Provide the [x, y] coordinate of the cell's center where the given text is located.  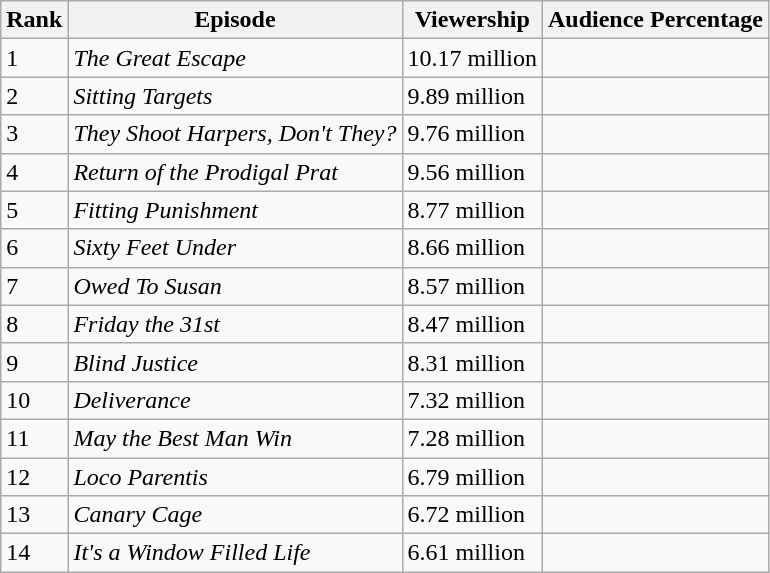
1 [34, 58]
Sixty Feet Under [235, 248]
8.66 million [472, 248]
May the Best Man Win [235, 438]
Rank [34, 20]
8.31 million [472, 362]
Return of the Prodigal Prat [235, 172]
11 [34, 438]
7.32 million [472, 400]
13 [34, 515]
Friday the 31st [235, 324]
The Great Escape [235, 58]
7.28 million [472, 438]
8.77 million [472, 210]
3 [34, 134]
10 [34, 400]
9.56 million [472, 172]
10.17 million [472, 58]
Canary Cage [235, 515]
8.57 million [472, 286]
It's a Window Filled Life [235, 553]
4 [34, 172]
6 [34, 248]
14 [34, 553]
Sitting Targets [235, 96]
Blind Justice [235, 362]
6.79 million [472, 477]
12 [34, 477]
They Shoot Harpers, Don't They? [235, 134]
6.61 million [472, 553]
Deliverance [235, 400]
6.72 million [472, 515]
9 [34, 362]
Fitting Punishment [235, 210]
Audience Percentage [655, 20]
9.76 million [472, 134]
Viewership [472, 20]
2 [34, 96]
Episode [235, 20]
Owed To Susan [235, 286]
8 [34, 324]
7 [34, 286]
8.47 million [472, 324]
9.89 million [472, 96]
Loco Parentis [235, 477]
5 [34, 210]
